Pinpoint the cell where the given text exists, returning its [X, Y] midpoint coordinate. 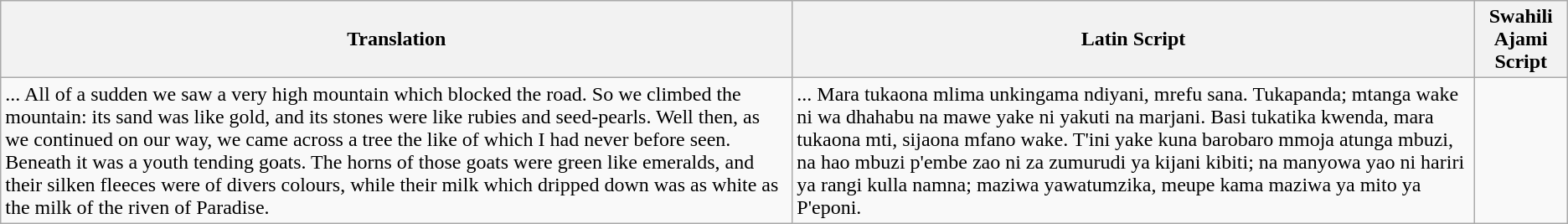
Translation [397, 39]
Latin Script [1133, 39]
Swahili Ajami Script [1521, 39]
